Identify which cell holds the provided text, then report its [X, Y] central coordinate. 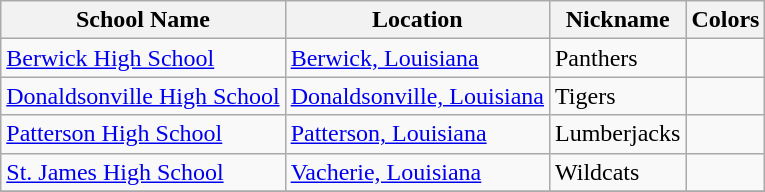
Donaldsonville, Louisiana [417, 96]
Patterson, Louisiana [417, 134]
Tigers [617, 96]
Vacherie, Louisiana [417, 172]
Panthers [617, 58]
Wildcats [617, 172]
Berwick High School [143, 58]
Location [417, 20]
St. James High School [143, 172]
Lumberjacks [617, 134]
Donaldsonville High School [143, 96]
Berwick, Louisiana [417, 58]
Nickname [617, 20]
School Name [143, 20]
Colors [726, 20]
Patterson High School [143, 134]
